Pinpoint the cell where the given text exists, returning its [X, Y] midpoint coordinate. 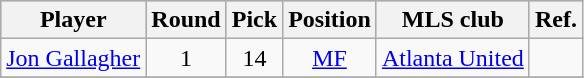
Round [186, 20]
Atlanta United [452, 58]
MF [330, 58]
Position [330, 20]
1 [186, 58]
Jon Gallagher [74, 58]
14 [254, 58]
Ref. [556, 20]
Pick [254, 20]
Player [74, 20]
MLS club [452, 20]
